Output the (x, y) coordinate of the center of the cell containing the given text.  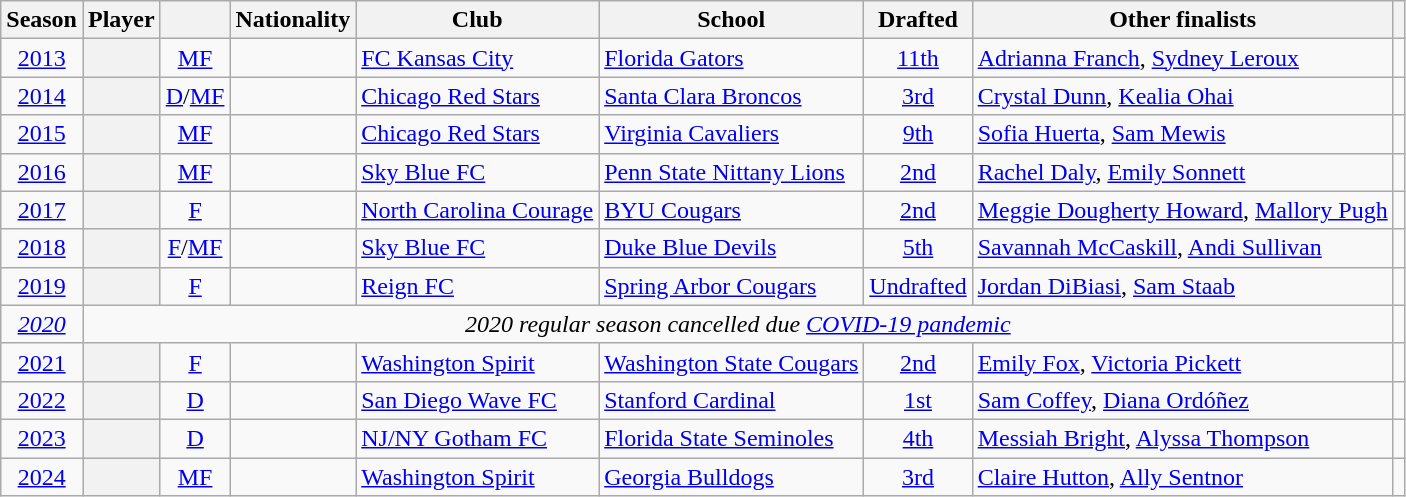
Stanford Cardinal (732, 400)
F/MF (195, 248)
Player (121, 20)
5th (918, 248)
2018 (42, 248)
School (732, 20)
Meggie Dougherty Howard, Mallory Pugh (1182, 210)
Sofia Huerta, Sam Mewis (1182, 134)
2015 (42, 134)
BYU Cougars (732, 210)
Santa Clara Broncos (732, 96)
Spring Arbor Cougars (732, 286)
Virginia Cavaliers (732, 134)
9th (918, 134)
2024 (42, 477)
FC Kansas City (478, 58)
11th (918, 58)
Rachel Daly, Emily Sonnett (1182, 172)
NJ/NY Gotham FC (478, 438)
Season (42, 20)
4th (918, 438)
Other finalists (1182, 20)
2016 (42, 172)
Sam Coffey, Diana Ordóñez (1182, 400)
1st (918, 400)
Florida State Seminoles (732, 438)
2020 (42, 324)
Florida Gators (732, 58)
San Diego Wave FC (478, 400)
Messiah Bright, Alyssa Thompson (1182, 438)
2020 regular season cancelled due COVID-19 pandemic (738, 324)
Nationality (293, 20)
Penn State Nittany Lions (732, 172)
2014 (42, 96)
Undrafted (918, 286)
2022 (42, 400)
North Carolina Courage (478, 210)
Emily Fox, Victoria Pickett (1182, 362)
Club (478, 20)
Adrianna Franch, Sydney Leroux (1182, 58)
Georgia Bulldogs (732, 477)
2023 (42, 438)
2017 (42, 210)
2021 (42, 362)
D/MF (195, 96)
Claire Hutton, Ally Sentnor (1182, 477)
Savannah McCaskill, Andi Sullivan (1182, 248)
Jordan DiBiasi, Sam Staab (1182, 286)
Duke Blue Devils (732, 248)
Drafted (918, 20)
Crystal Dunn, Kealia Ohai (1182, 96)
Washington State Cougars (732, 362)
2019 (42, 286)
Reign FC (478, 286)
2013 (42, 58)
